Extract the (x, y) coordinate from the center of the cell holding the provided text.  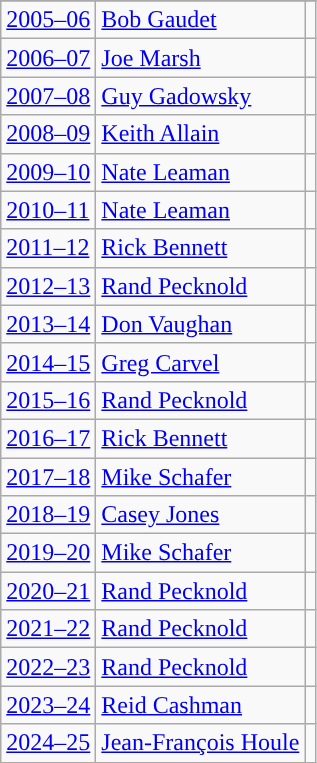
2018–19 (48, 515)
2009–10 (48, 172)
2021–22 (48, 629)
2015–16 (48, 400)
2011–12 (48, 248)
Greg Carvel (200, 362)
2016–17 (48, 438)
2006–07 (48, 58)
Casey Jones (200, 515)
Bob Gaudet (200, 20)
2008–09 (48, 134)
2019–20 (48, 553)
2014–15 (48, 362)
2024–25 (48, 743)
2020–21 (48, 591)
2013–14 (48, 324)
Joe Marsh (200, 58)
Jean-François Houle (200, 743)
2012–13 (48, 286)
2022–23 (48, 667)
Guy Gadowsky (200, 96)
Reid Cashman (200, 705)
2005–06 (48, 20)
2017–18 (48, 477)
Keith Allain (200, 134)
2007–08 (48, 96)
Don Vaughan (200, 324)
2010–11 (48, 210)
2023–24 (48, 705)
